From the cell containing the given text, extract its center point as [x, y] coordinate. 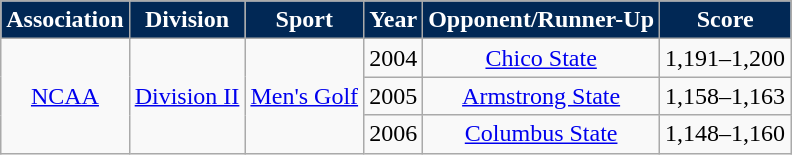
Columbus State [542, 134]
Division II [187, 96]
Armstrong State [542, 96]
1,191–1,200 [726, 58]
Opponent/Runner-Up [542, 20]
Men's Golf [304, 96]
Sport [304, 20]
2005 [394, 96]
Association [65, 20]
1,158–1,163 [726, 96]
Chico State [542, 58]
1,148–1,160 [726, 134]
2004 [394, 58]
2006 [394, 134]
NCAA [65, 96]
Score [726, 20]
Division [187, 20]
Year [394, 20]
